Provide the [x, y] coordinate of the cell's center where the given text is located.  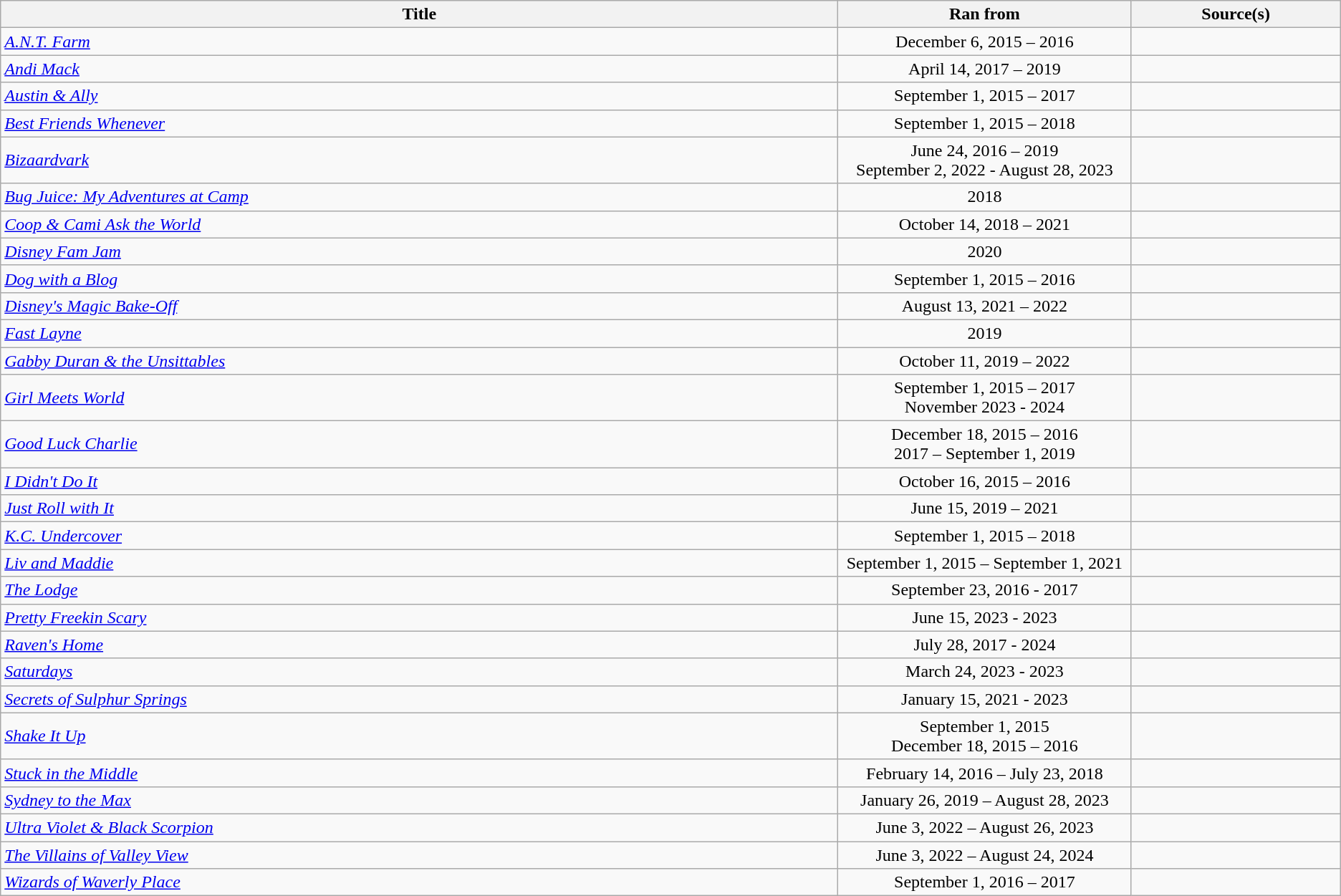
September 1, 2015 – 2017 November 2023 - 2024 [984, 398]
February 14, 2016 – July 23, 2018 [984, 773]
October 16, 2015 – 2016 [984, 481]
2019 [984, 333]
September 1, 2015 – 2016 [984, 279]
I Didn't Do It [420, 481]
Liv and Maddie [420, 563]
Shake It Up [420, 736]
Title [420, 14]
Fast Layne [420, 333]
Austin & Ally [420, 96]
June 3, 2022 – August 24, 2024 [984, 854]
September 1, 2016 – 2017 [984, 882]
2018 [984, 197]
Girl Meets World [420, 398]
Bizaardvark [420, 160]
September 1, 2015 – 2017 [984, 96]
Gabby Duran & the Unsittables [420, 360]
January 15, 2021 - 2023 [984, 699]
September 1, 2015 – September 1, 2021 [984, 563]
Saturdays [420, 672]
Just Roll with It [420, 509]
The Lodge [420, 590]
Disney's Magic Bake-Off [420, 306]
June 15, 2019 – 2021 [984, 509]
August 13, 2021 – 2022 [984, 306]
Pretty Freekin Scary [420, 617]
Dog with a Blog [420, 279]
March 24, 2023 - 2023 [984, 672]
Good Luck Charlie [420, 444]
Disney Fam Jam [420, 251]
Ran from [984, 14]
June 24, 2016 – 2019September 2, 2022 - August 28, 2023 [984, 160]
October 11, 2019 – 2022 [984, 360]
Coop & Cami Ask the World [420, 224]
Wizards of Waverly Place [420, 882]
Best Friends Whenever [420, 123]
Source(s) [1236, 14]
The Villains of Valley View [420, 854]
Andi Mack [420, 69]
April 14, 2017 – 2019 [984, 69]
June 3, 2022 – August 26, 2023 [984, 827]
A.N.T. Farm [420, 42]
October 14, 2018 – 2021 [984, 224]
January 26, 2019 – August 28, 2023 [984, 800]
December 6, 2015 – 2016 [984, 42]
Stuck in the Middle [420, 773]
Secrets of Sulphur Springs [420, 699]
June 15, 2023 - 2023 [984, 617]
September 23, 2016 - 2017 [984, 590]
September 1, 2015December 18, 2015 – 2016 [984, 736]
Ultra Violet & Black Scorpion [420, 827]
Bug Juice: My Adventures at Camp [420, 197]
July 28, 2017 - 2024 [984, 645]
December 18, 2015 – 20162017 – September 1, 2019 [984, 444]
Sydney to the Max [420, 800]
2020 [984, 251]
K.C. Undercover [420, 536]
Raven's Home [420, 645]
